Output the (X, Y) coordinate of the center of the cell containing the given text.  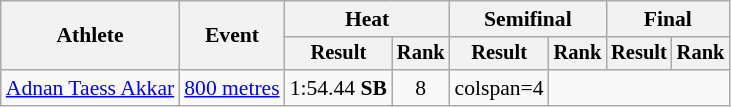
Heat (368, 19)
Athlete (90, 36)
Event (232, 36)
8 (421, 88)
Semifinal (528, 19)
800 metres (232, 88)
Adnan Taess Akkar (90, 88)
Final (668, 19)
colspan=4 (500, 88)
1:54.44 SB (338, 88)
